Detect which cell encompasses the target text, then output its (X, Y) center coordinate. 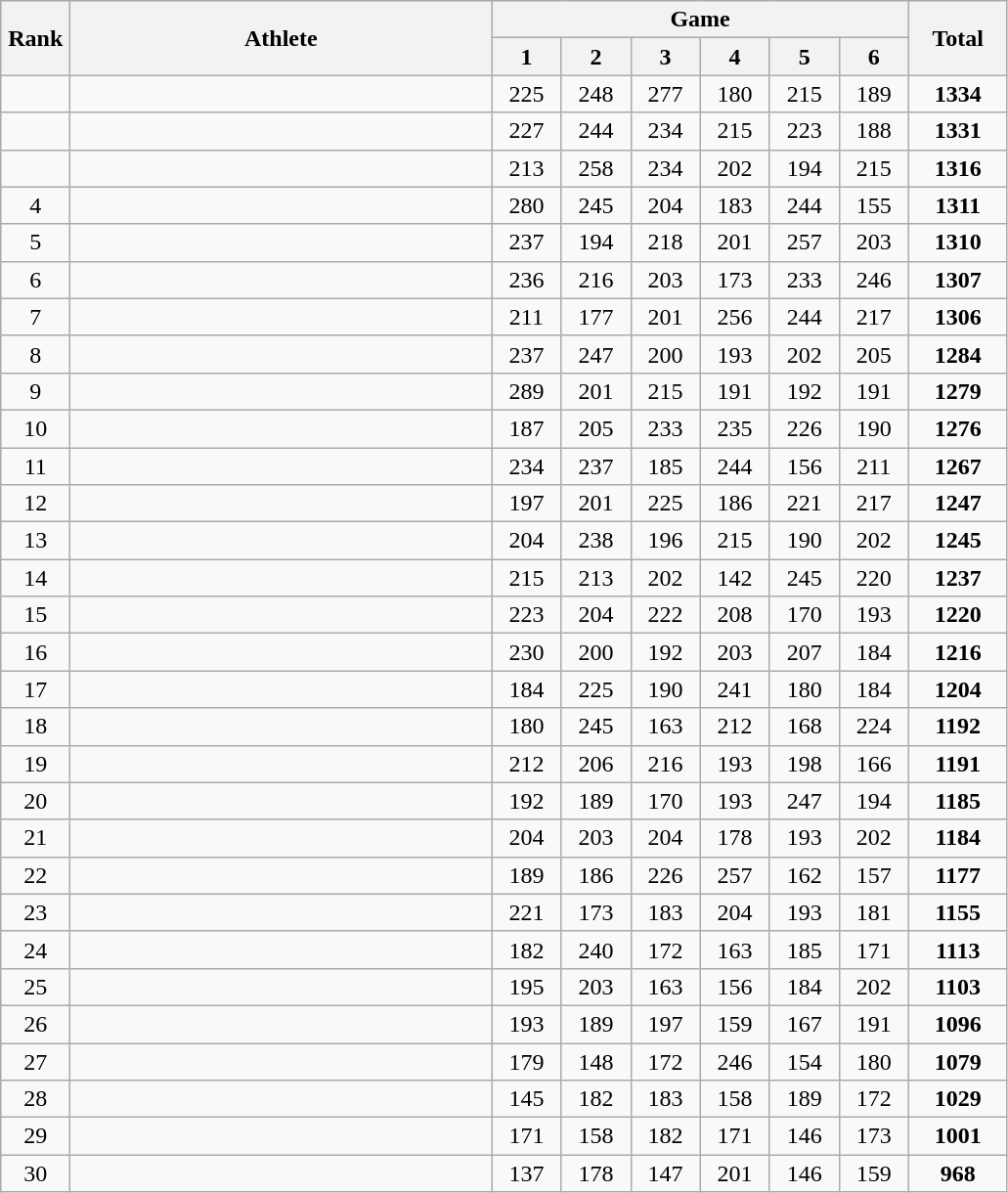
11 (35, 466)
28 (35, 1099)
1191 (958, 764)
24 (35, 950)
162 (804, 875)
181 (874, 912)
167 (804, 1024)
1103 (958, 987)
12 (35, 504)
17 (35, 689)
241 (735, 689)
23 (35, 912)
1096 (958, 1024)
Athlete (282, 38)
1331 (958, 131)
1284 (958, 354)
1334 (958, 94)
206 (596, 764)
289 (526, 391)
240 (596, 950)
238 (596, 541)
277 (665, 94)
22 (35, 875)
145 (526, 1099)
248 (596, 94)
15 (35, 615)
236 (526, 280)
10 (35, 428)
13 (35, 541)
1245 (958, 541)
224 (874, 727)
Game (700, 20)
157 (874, 875)
198 (804, 764)
1185 (958, 801)
147 (665, 1173)
230 (526, 652)
21 (35, 838)
1276 (958, 428)
30 (35, 1173)
1177 (958, 875)
137 (526, 1173)
155 (874, 205)
Total (958, 38)
2 (596, 57)
1279 (958, 391)
1311 (958, 205)
218 (665, 243)
177 (596, 317)
Rank (35, 38)
1113 (958, 950)
1267 (958, 466)
968 (958, 1173)
18 (35, 727)
280 (526, 205)
1155 (958, 912)
1079 (958, 1061)
1216 (958, 652)
196 (665, 541)
220 (874, 578)
1237 (958, 578)
3 (665, 57)
166 (874, 764)
14 (35, 578)
9 (35, 391)
179 (526, 1061)
256 (735, 317)
208 (735, 615)
8 (35, 354)
258 (596, 168)
1029 (958, 1099)
1204 (958, 689)
207 (804, 652)
1001 (958, 1136)
1316 (958, 168)
1310 (958, 243)
188 (874, 131)
1192 (958, 727)
1 (526, 57)
7 (35, 317)
1184 (958, 838)
1247 (958, 504)
235 (735, 428)
154 (804, 1061)
27 (35, 1061)
20 (35, 801)
222 (665, 615)
19 (35, 764)
1220 (958, 615)
187 (526, 428)
1307 (958, 280)
16 (35, 652)
195 (526, 987)
1306 (958, 317)
168 (804, 727)
148 (596, 1061)
25 (35, 987)
26 (35, 1024)
29 (35, 1136)
227 (526, 131)
142 (735, 578)
